Search for the cell housing the specified text and yield its (X, Y) center coordinate. 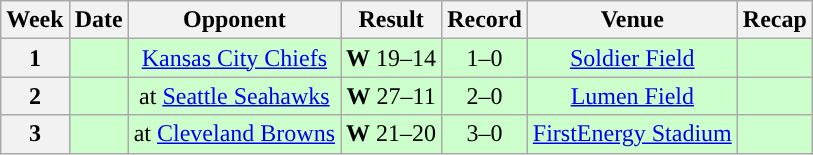
Opponent (234, 20)
Soldier Field (632, 58)
Lumen Field (632, 96)
Result (392, 20)
Date (98, 20)
W 27–11 (392, 96)
at Cleveland Browns (234, 134)
Kansas City Chiefs (234, 58)
Venue (632, 20)
at Seattle Seahawks (234, 96)
1 (35, 58)
1–0 (485, 58)
Recap (774, 20)
2–0 (485, 96)
Record (485, 20)
3–0 (485, 134)
Week (35, 20)
FirstEnergy Stadium (632, 134)
2 (35, 96)
W 21–20 (392, 134)
W 19–14 (392, 58)
3 (35, 134)
